Pinpoint the cell where the given text exists, returning its [X, Y] midpoint coordinate. 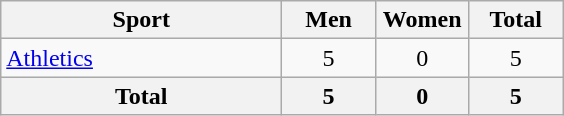
Women [422, 20]
Sport [142, 20]
Men [329, 20]
Athletics [142, 58]
